Locate the cell with the specified text and output its [X, Y] center coordinate. 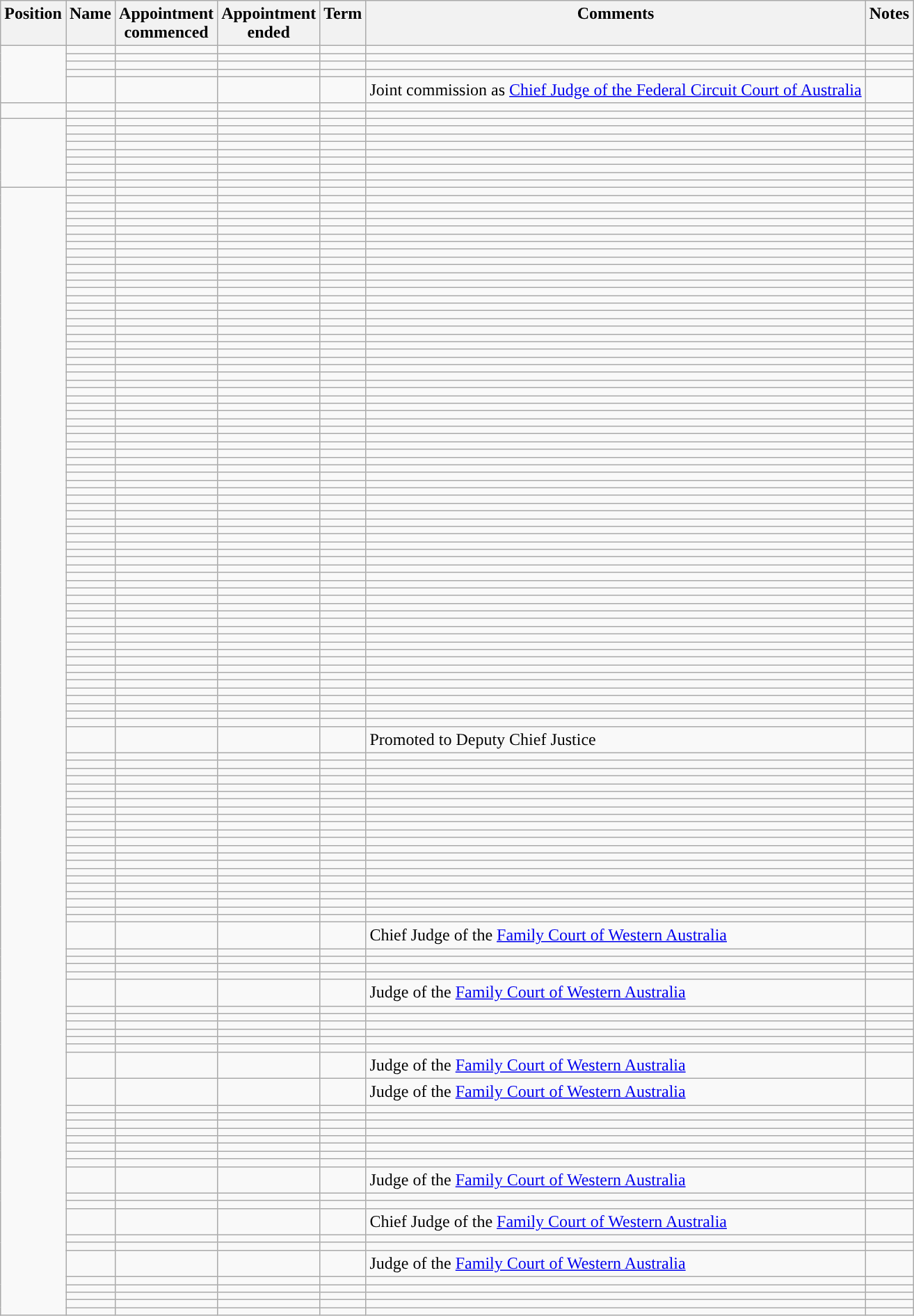
Appointmentended [268, 24]
Promoted to Deputy Chief Justice [616, 739]
Notes [889, 24]
Joint commission as Chief Judge of the Federal Circuit Court of Australia [616, 90]
Term [343, 24]
Comments [616, 24]
Name [90, 24]
Position [33, 24]
Appointmentcommenced [167, 24]
